Determine the [X, Y] coordinate at the center of the cell enclosing the given text.  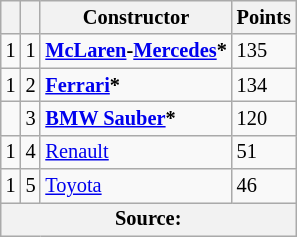
5 [31, 186]
120 [264, 118]
Constructor [136, 17]
Renault [136, 152]
McLaren-Mercedes* [136, 51]
Points [264, 17]
46 [264, 186]
51 [264, 152]
BMW Sauber* [136, 118]
Ferrari* [136, 85]
2 [31, 85]
4 [31, 152]
3 [31, 118]
Source: [148, 219]
Toyota [136, 186]
135 [264, 51]
134 [264, 85]
